Extract the [X, Y] coordinate from the center of the cell holding the provided text.  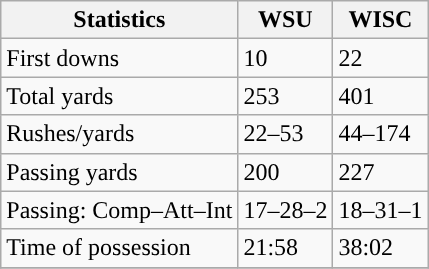
17–28–2 [286, 210]
200 [286, 172]
253 [286, 96]
401 [380, 96]
38:02 [380, 248]
Passing yards [120, 172]
Rushes/yards [120, 134]
Total yards [120, 96]
WSU [286, 20]
22 [380, 58]
Passing: Comp–Att–Int [120, 210]
First downs [120, 58]
227 [380, 172]
44–174 [380, 134]
18–31–1 [380, 210]
Time of possession [120, 248]
WISC [380, 20]
22–53 [286, 134]
21:58 [286, 248]
Statistics [120, 20]
10 [286, 58]
